Pinpoint the cell where the given text exists, returning its [x, y] midpoint coordinate. 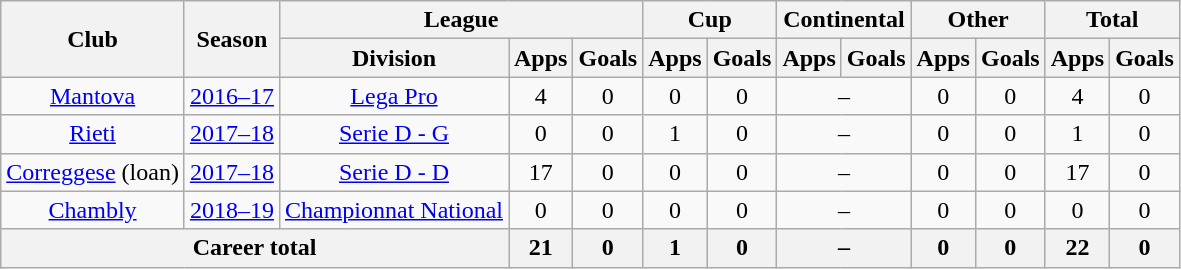
League [460, 20]
Correggese (loan) [93, 172]
Total [1112, 20]
21 [540, 248]
Serie D - G [394, 134]
Chambly [93, 210]
Rieti [93, 134]
Career total [255, 248]
Division [394, 58]
Continental [844, 20]
Lega Pro [394, 96]
Serie D - D [394, 172]
2018–19 [232, 210]
Mantova [93, 96]
Other [978, 20]
2016–17 [232, 96]
Club [93, 39]
Cup [710, 20]
Season [232, 39]
22 [1077, 248]
Championnat National [394, 210]
